Pinpoint the cell where the given text exists, returning its (X, Y) midpoint coordinate. 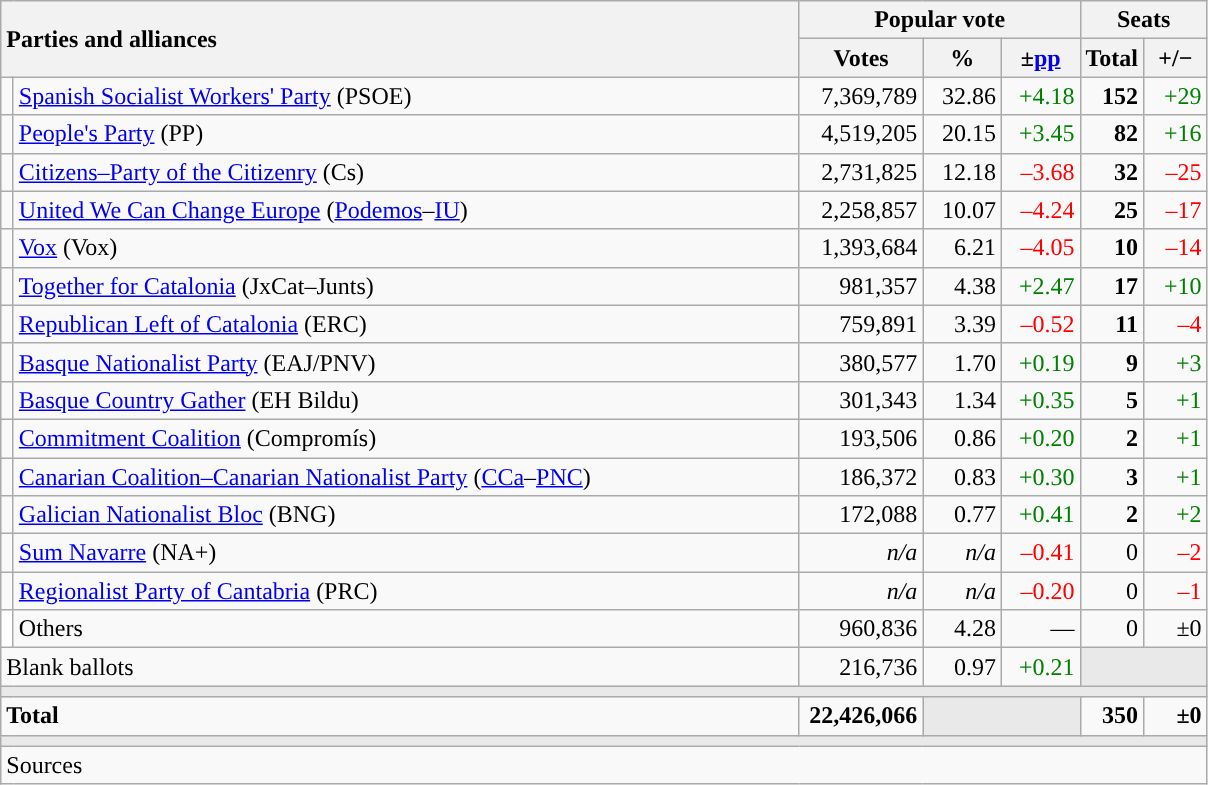
+/− (1176, 58)
+0.41 (1040, 515)
4.38 (962, 286)
Blank ballots (400, 667)
–2 (1176, 553)
Sources (604, 765)
–4.05 (1040, 248)
960,836 (861, 629)
216,736 (861, 667)
+16 (1176, 134)
Galician Nationalist Bloc (BNG) (406, 515)
+0.21 (1040, 667)
11 (1112, 324)
759,891 (861, 324)
32.86 (962, 96)
Citizens–Party of the Citizenry (Cs) (406, 172)
172,088 (861, 515)
5 (1112, 400)
10.07 (962, 210)
Spanish Socialist Workers' Party (PSOE) (406, 96)
0.83 (962, 477)
+0.35 (1040, 400)
±pp (1040, 58)
–3.68 (1040, 172)
–4 (1176, 324)
22,426,066 (861, 716)
+0.20 (1040, 438)
0.97 (962, 667)
7,369,789 (861, 96)
3 (1112, 477)
Sum Navarre (NA+) (406, 553)
+2 (1176, 515)
Others (406, 629)
186,372 (861, 477)
–4.24 (1040, 210)
Votes (861, 58)
Popular vote (940, 20)
9 (1112, 362)
2,258,857 (861, 210)
Republican Left of Catalonia (ERC) (406, 324)
1.70 (962, 362)
— (1040, 629)
–14 (1176, 248)
0.86 (962, 438)
+3 (1176, 362)
350 (1112, 716)
+29 (1176, 96)
–1 (1176, 591)
0.77 (962, 515)
301,343 (861, 400)
4,519,205 (861, 134)
–0.20 (1040, 591)
Commitment Coalition (Compromís) (406, 438)
82 (1112, 134)
People's Party (PP) (406, 134)
32 (1112, 172)
–25 (1176, 172)
3.39 (962, 324)
Regionalist Party of Cantabria (PRC) (406, 591)
Basque Nationalist Party (EAJ/PNV) (406, 362)
Basque Country Gather (EH Bildu) (406, 400)
380,577 (861, 362)
1.34 (962, 400)
20.15 (962, 134)
Seats (1144, 20)
+10 (1176, 286)
+2.47 (1040, 286)
Together for Catalonia (JxCat–Junts) (406, 286)
17 (1112, 286)
1,393,684 (861, 248)
12.18 (962, 172)
4.28 (962, 629)
–17 (1176, 210)
–0.52 (1040, 324)
+0.30 (1040, 477)
981,357 (861, 286)
% (962, 58)
Vox (Vox) (406, 248)
–0.41 (1040, 553)
25 (1112, 210)
6.21 (962, 248)
United We Can Change Europe (Podemos–IU) (406, 210)
+4.18 (1040, 96)
Parties and alliances (400, 39)
193,506 (861, 438)
2,731,825 (861, 172)
152 (1112, 96)
Canarian Coalition–Canarian Nationalist Party (CCa–PNC) (406, 477)
10 (1112, 248)
+3.45 (1040, 134)
+0.19 (1040, 362)
